Find where the given text appears and provide that cell's center as [x, y] coordinate. 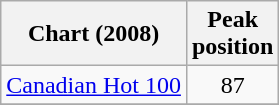
Canadian Hot 100 [94, 85]
Chart (2008) [94, 34]
87 [232, 85]
Peakposition [232, 34]
